Scan for the cell matching the given text and deliver its (x, y) coordinate at center. 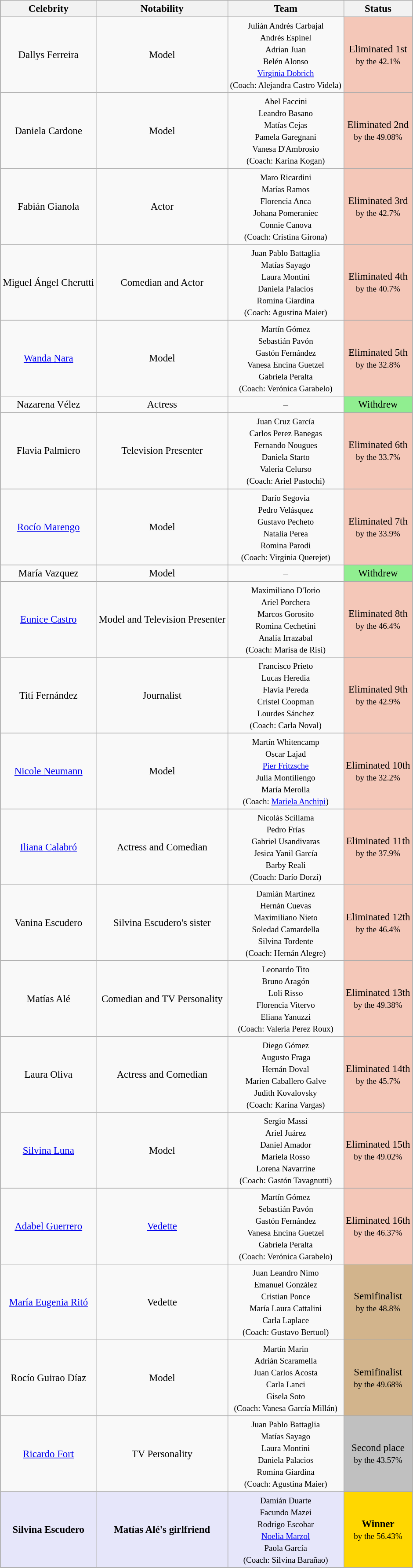
Ricardo Fort (48, 1454)
Comedian and TV Personality (162, 999)
Team (286, 9)
Wanda Nara (48, 359)
Model and Television Presenter (162, 619)
Status (378, 9)
Laura Oliva (48, 1075)
Eliminated 13thby the 49.38% (378, 999)
Eliminated 11thby the 37.9% (378, 847)
Winnerby the 56.43% (378, 1530)
Actor (162, 207)
Nicolás ScillamaPedro FríasGabriel UsandivarasJesica Yanil GarcíaBarby Reali(Coach: Darío Dorzi) (286, 847)
Semifinalistby the 49.68% (378, 1378)
Maro RicardiniMatías RamosFlorencia AncaJohana PomeraniecConnie Canova(Coach: Cristina Girona) (286, 207)
Matías Alé (48, 999)
Juan Leandro NimoEmanuel GonzálezCristian PonceMaría Laura CattaliniCarla Laplace(Coach: Gustavo Bertuol) (286, 1302)
Eliminated 4thby the 40.7% (378, 282)
Adabel Guerrero (48, 1226)
Iliana Calabró (48, 847)
Semifinalistby the 48.8% (378, 1302)
Fabián Gianola (48, 207)
Darío SegoviaPedro VelásquezGustavo PechetoNatalia PereaRomina Parodi(Coach: Virginia Querejet) (286, 527)
Nazarena Vélez (48, 405)
Eliminated 10thby the 32.2% (378, 771)
Silvina Luna (48, 1150)
TV Personality (162, 1454)
Leonardo TitoBruno AragónLoli RissoFlorencia VitervoEliana Yanuzzi(Coach: Valeria Perez Roux) (286, 999)
Martín WhitencampOscar LajadPier FritzscheJulia MontiliengoMaría Merolla(Coach: Mariela Anchipi) (286, 771)
Miguel Ángel Cherutti (48, 282)
Comedian and Actor (162, 282)
Daniela Cardone (48, 131)
Rocío Marengo (48, 527)
Eliminated 12thby the 46.4% (378, 923)
Celebrity (48, 9)
Eliminated 14thby the 45.7% (378, 1075)
María Eugenia Ritó (48, 1302)
Eliminated 15thby the 49.02% (378, 1150)
Rocío Guirao Díaz (48, 1378)
Dallys Ferreira (48, 55)
Silvina Escudero's sister (162, 923)
Tití Fernández (48, 695)
Television Presenter (162, 451)
Flavia Palmiero (48, 451)
Journalist (162, 695)
Eliminated 2ndby the 49.08% (378, 131)
Eliminated 7thby the 33.9% (378, 527)
Diego GómezAugusto FragaHernán DovalMarien Caballero GalveJudith Kovalovsky(Coach: Karina Vargas) (286, 1075)
Abel FacciniLeandro BasanoMatías CejasPamela GaregnaniVanesa D'Ambrosio(Coach: Karina Kogan) (286, 131)
Matías Alé's girlfriend (162, 1530)
Eunice Castro (48, 619)
Eliminated 9thby the 42.9% (378, 695)
Vanina Escudero (48, 923)
Francisco PrietoLucas HerediaFlavia PeredaCristel CoopmanLourdes Sánchez(Coach: Carla Noval) (286, 695)
Damián DuarteFacundo MazeiRodrigo EscobarNoelia MarzolPaola García(Coach: Silvina Barañao) (286, 1530)
Maximiliano D'IorioAriel PorcheraMarcos GorositoRomina CechetiniAnalía Irrazabal(Coach: Marisa de Risi) (286, 619)
Eliminated 3rdby the 42.7% (378, 207)
Actress (162, 405)
Silvina Escudero (48, 1530)
Notability (162, 9)
Nicole Neumann (48, 771)
María Vazquez (48, 573)
Sergio MassiAriel JuárezDaniel AmadorMariela RossoLorena Navarrine(Coach: Gastón Tavagnutti) (286, 1150)
Juan Cruz GarcíaCarlos Perez BanegasFernando NouguesDaniela StartoValeria Celurso(Coach: Ariel Pastochi) (286, 451)
Julián Andrés CarbajalAndrés EspinelAdrian JuanBelén AlonsoVirginia Dobrich(Coach: Alejandra Castro Videla) (286, 55)
Eliminated 16thby the 46.37% (378, 1226)
Martín MarinAdrián ScaramellaJuan Carlos AcostaCarla LanciGisela Soto(Coach: Vanesa García Millán) (286, 1378)
Second placeby the 43.57% (378, 1454)
Eliminated 1stby the 42.1% (378, 55)
Eliminated 6thby the 33.7% (378, 451)
Eliminated 5thby the 32.8% (378, 359)
Eliminated 8thby the 46.4% (378, 619)
Damián MartinezHernán CuevasMaximiliano NietoSoledad CamardellaSilvina Tordente(Coach: Hernán Alegre) (286, 923)
